Locate the cell with the specified text and output its (X, Y) center coordinate. 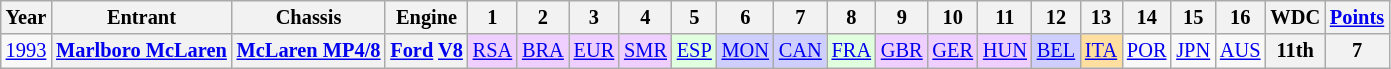
5 (694, 17)
GBR (902, 51)
HUN (1005, 51)
11 (1005, 17)
ITA (1101, 51)
6 (746, 17)
1993 (26, 51)
SMR (646, 51)
Ford V8 (426, 51)
13 (1101, 17)
3 (594, 17)
WDC (1295, 17)
Chassis (309, 17)
BRA (543, 51)
Marlboro McLaren (141, 51)
4 (646, 17)
GER (953, 51)
10 (953, 17)
Engine (426, 17)
11th (1295, 51)
RSA (492, 51)
8 (852, 17)
CAN (800, 51)
16 (1240, 17)
ESP (694, 51)
EUR (594, 51)
15 (1193, 17)
McLaren MP4/8 (309, 51)
JPN (1193, 51)
BEL (1056, 51)
AUS (1240, 51)
9 (902, 17)
14 (1146, 17)
FRA (852, 51)
Year (26, 17)
Points (1357, 17)
1 (492, 17)
POR (1146, 51)
MON (746, 51)
12 (1056, 17)
Entrant (141, 17)
2 (543, 17)
